Capture the cell that displays the provided text and extract its (X, Y) central coordinate. 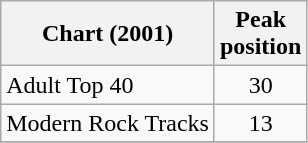
Modern Rock Tracks (108, 123)
Adult Top 40 (108, 85)
Chart (2001) (108, 34)
Peakposition (260, 34)
13 (260, 123)
30 (260, 85)
